Output the [x, y] coordinate of the center of the cell containing the given text.  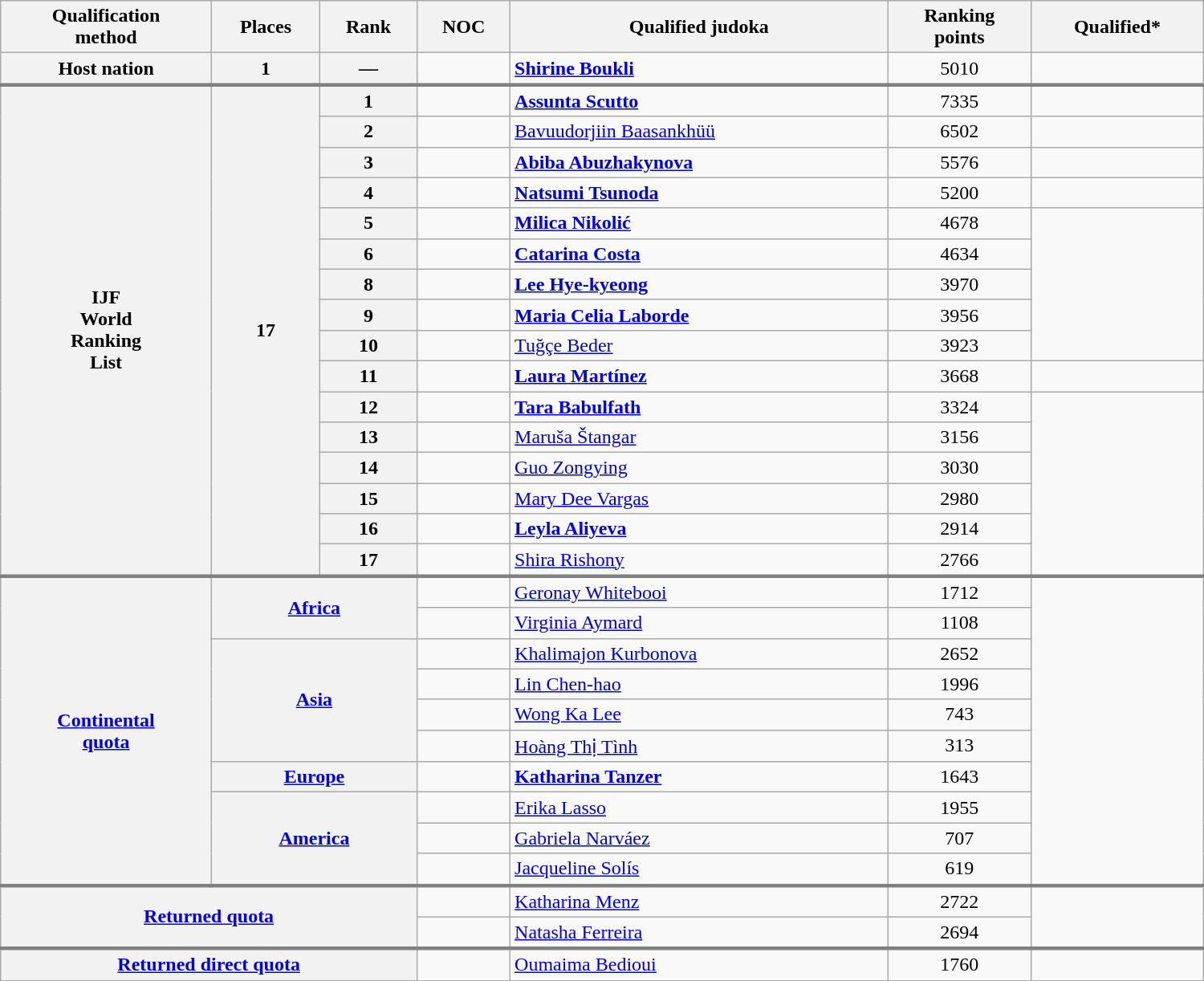
1643 [960, 777]
5 [369, 223]
14 [369, 468]
5200 [960, 193]
1760 [960, 965]
4634 [960, 254]
Natsumi Tsunoda [699, 193]
Shirine Boukli [699, 69]
Abiba Abuzhakynova [699, 162]
Wong Ka Lee [699, 714]
Places [265, 27]
Returned quota [209, 917]
Continentalquota [106, 731]
13 [369, 438]
Assunta Scutto [699, 100]
Mary Dee Vargas [699, 499]
Rankingpoints [960, 27]
Shira Rishony [699, 560]
6 [369, 254]
Geronay Whitebooi [699, 592]
Katharina Tanzer [699, 777]
10 [369, 345]
3970 [960, 284]
Gabriela Narváez [699, 838]
Qualified* [1117, 27]
Erika Lasso [699, 808]
Katharina Menz [699, 901]
Africa [314, 607]
Lee Hye-kyeong [699, 284]
8 [369, 284]
Natasha Ferreira [699, 933]
2694 [960, 933]
Host nation [106, 69]
2914 [960, 529]
2722 [960, 901]
NOC [464, 27]
2980 [960, 499]
Maria Celia Laborde [699, 315]
7335 [960, 100]
619 [960, 869]
Returned direct quota [209, 965]
3668 [960, 376]
Virginia Aymard [699, 623]
12 [369, 407]
Tara Babulfath [699, 407]
IJFWorldRankingList [106, 330]
Jacqueline Solís [699, 869]
4 [369, 193]
3156 [960, 438]
Oumaima Bedioui [699, 965]
707 [960, 838]
1955 [960, 808]
3 [369, 162]
9 [369, 315]
3923 [960, 345]
Laura Martínez [699, 376]
3030 [960, 468]
Milica Nikolić [699, 223]
2 [369, 132]
Leyla Aliyeva [699, 529]
5576 [960, 162]
Khalimajon Kurbonova [699, 653]
Catarina Costa [699, 254]
2652 [960, 653]
2766 [960, 560]
1996 [960, 684]
4678 [960, 223]
America [314, 839]
Bavuudorjiin Baasankhüü [699, 132]
Qualified judoka [699, 27]
Hoàng Thị Tình [699, 746]
3324 [960, 407]
Tuğçe Beder [699, 345]
— [369, 69]
15 [369, 499]
1712 [960, 592]
Qualificationmethod [106, 27]
Guo Zongying [699, 468]
743 [960, 714]
1108 [960, 623]
Europe [314, 777]
313 [960, 746]
5010 [960, 69]
6502 [960, 132]
Maruša Štangar [699, 438]
16 [369, 529]
Rank [369, 27]
3956 [960, 315]
11 [369, 376]
Lin Chen-hao [699, 684]
Asia [314, 700]
